From the cell containing the given text, extract its center point as (X, Y) coordinate. 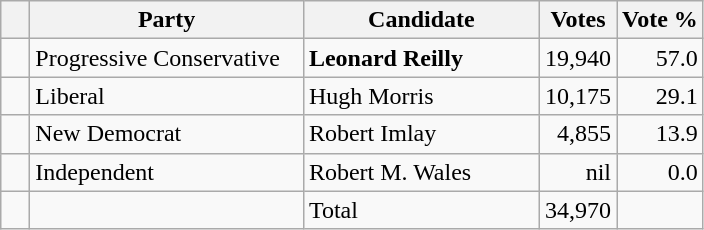
Vote % (660, 20)
Total (421, 210)
Independent (167, 172)
19,940 (578, 58)
13.9 (660, 134)
Robert Imlay (421, 134)
29.1 (660, 96)
Robert M. Wales (421, 172)
Candidate (421, 20)
Hugh Morris (421, 96)
57.0 (660, 58)
10,175 (578, 96)
Leonard Reilly (421, 58)
nil (578, 172)
Liberal (167, 96)
New Democrat (167, 134)
Progressive Conservative (167, 58)
0.0 (660, 172)
4,855 (578, 134)
Votes (578, 20)
Party (167, 20)
34,970 (578, 210)
